Output the (x, y) coordinate of the center of the cell containing the given text.  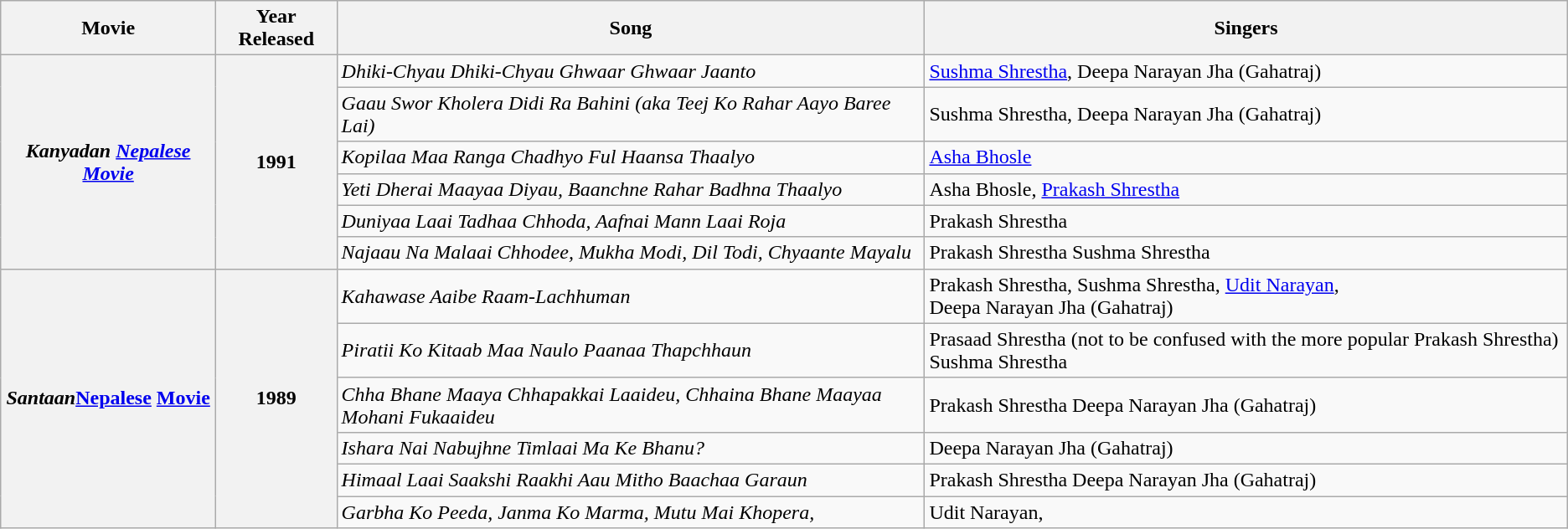
Dhiki-Chyau Dhiki-Chyau Ghwaar Ghwaar Jaanto (631, 71)
SantaanNepalese Movie (109, 398)
Piratii Ko Kitaab Maa Naulo Paanaa Thapchhaun (631, 350)
Kanyadan Nepalese Movie (109, 162)
Kahawase Aaibe Raam-Lachhuman (631, 296)
Najaau Na Malaai Chhodee, Mukha Modi, Dil Todi, Chyaante Mayalu (631, 253)
Udit Narayan, (1246, 511)
Song (631, 28)
Duniyaa Laai Tadhaa Chhoda, Aafnai Mann Laai Roja (631, 221)
Chha Bhane Maaya Chhapakkai Laaideu, Chhaina Bhane Maayaa Mohani Fukaaideu (631, 405)
Prakash Shrestha, Sushma Shrestha, Udit Narayan,Deepa Narayan Jha (Gahatraj) (1246, 296)
Garbha Ko Peeda, Janma Ko Marma, Mutu Mai Khopera, (631, 511)
Prakash Shrestha Sushma Shrestha (1246, 253)
Singers (1246, 28)
Asha Bhosle, Prakash Shrestha (1246, 189)
Gaau Swor Kholera Didi Ra Bahini (aka Teej Ko Rahar Aayo Baree Lai) (631, 114)
1989 (276, 398)
Prakash Shrestha (1246, 221)
Asha Bhosle (1246, 157)
Deepa Narayan Jha (Gahatraj) (1246, 448)
Yeti Dherai Maayaa Diyau, Baanchne Rahar Badhna Thaalyo (631, 189)
1991 (276, 162)
Movie (109, 28)
Prasaad Shrestha (not to be confused with the more popular Prakash Shrestha) Sushma Shrestha (1246, 350)
Kopilaa Maa Ranga Chadhyo Ful Haansa Thaalyo (631, 157)
Ishara Nai Nabujhne Timlaai Ma Ke Bhanu? (631, 448)
Year Released (276, 28)
Himaal Laai Saakshi Raakhi Aau Mitho Baachaa Garaun (631, 480)
